Find where the given text appears and provide that cell's center as [x, y] coordinate. 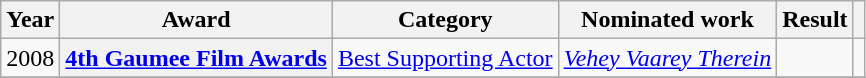
Year [30, 20]
Award [196, 20]
Category [445, 20]
Result [815, 20]
4th Gaumee Film Awards [196, 58]
Vehey Vaarey Therein [668, 58]
2008 [30, 58]
Nominated work [668, 20]
Best Supporting Actor [445, 58]
